Provide the (x, y) coordinate of the cell's center where the given text is located.  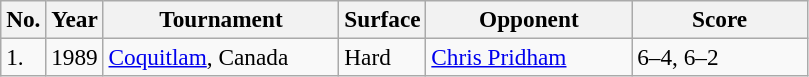
1989 (74, 57)
Opponent (529, 19)
6–4, 6–2 (720, 57)
Tournament (221, 19)
Hard (382, 57)
Chris Pridham (529, 57)
1. (24, 57)
Coquitlam, Canada (221, 57)
No. (24, 19)
Surface (382, 19)
Year (74, 19)
Score (720, 19)
